Determine the [x, y] coordinate at the center of the cell enclosing the given text.  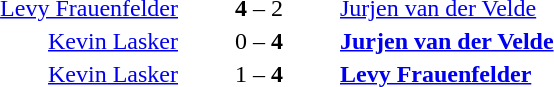
0 – 4 [258, 41]
